From the cell containing the given text, extract its center point as [x, y] coordinate. 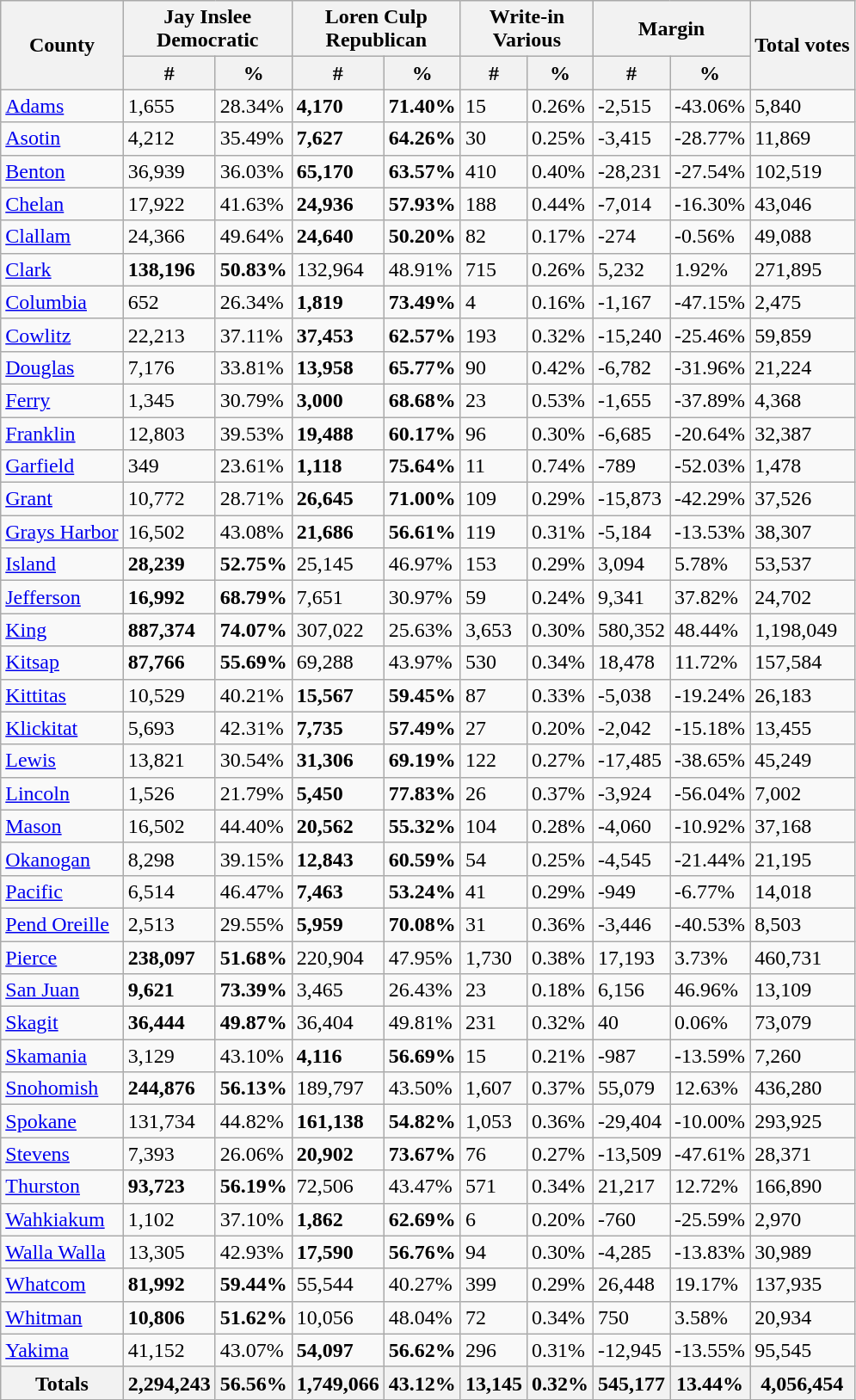
307,022 [337, 630]
Spokane [62, 1121]
49,088 [803, 237]
72,506 [337, 1187]
43,046 [803, 204]
0.06% [711, 1023]
1,118 [337, 466]
12,803 [169, 433]
36.03% [253, 171]
1,526 [169, 793]
1,102 [169, 1219]
-10.00% [711, 1121]
38,307 [803, 532]
24,366 [169, 237]
69,288 [337, 663]
21,195 [803, 859]
35.49% [253, 139]
43.07% [253, 1350]
-4,285 [631, 1252]
39.15% [253, 859]
28.34% [253, 106]
40.27% [422, 1285]
56.69% [422, 1056]
81,992 [169, 1285]
76 [494, 1154]
7,627 [337, 139]
44.40% [253, 826]
-13,509 [631, 1154]
2,294,243 [169, 1383]
Loren CulpRepublican [376, 29]
-789 [631, 466]
28,239 [169, 564]
Margin [671, 29]
109 [494, 499]
Whitman [62, 1317]
14,018 [803, 891]
571 [494, 1187]
55,544 [337, 1285]
-3,415 [631, 139]
10,806 [169, 1317]
57.49% [422, 728]
-52.03% [711, 466]
73.49% [422, 302]
545,177 [631, 1383]
0.28% [559, 826]
Stevens [62, 1154]
43.10% [253, 1056]
0.16% [559, 302]
22,213 [169, 335]
102,519 [803, 171]
11.72% [711, 663]
271,895 [803, 269]
1,730 [494, 958]
0.18% [559, 990]
0.44% [559, 204]
-16.30% [711, 204]
26.06% [253, 1154]
49.81% [422, 1023]
41 [494, 891]
-10.92% [711, 826]
Okanogan [62, 859]
Chelan [62, 204]
Yakima [62, 1350]
13,109 [803, 990]
46.96% [711, 990]
24,702 [803, 597]
138,196 [169, 269]
Jay InsleeDemocratic [207, 29]
189,797 [337, 1089]
King [62, 630]
0.33% [559, 695]
31 [494, 924]
51.62% [253, 1317]
59,859 [803, 335]
-21.44% [711, 859]
21,224 [803, 367]
-19.24% [711, 695]
12.72% [711, 1187]
Snohomish [62, 1089]
56.76% [422, 1252]
3,465 [337, 990]
26.43% [422, 990]
13,145 [494, 1383]
Total votes [803, 45]
County [62, 45]
530 [494, 663]
Clark [62, 269]
-4,060 [631, 826]
55.69% [253, 663]
-20.64% [711, 433]
59.44% [253, 1285]
104 [494, 826]
33.81% [253, 367]
6,156 [631, 990]
-31.96% [711, 367]
60.17% [422, 433]
-760 [631, 1219]
238,097 [169, 958]
-6,782 [631, 367]
Lewis [62, 761]
20,562 [337, 826]
0.42% [559, 367]
73,079 [803, 1023]
26,645 [337, 499]
-15,873 [631, 499]
17,922 [169, 204]
San Juan [62, 990]
3,653 [494, 630]
-7,014 [631, 204]
161,138 [337, 1121]
20,934 [803, 1317]
188 [494, 204]
21,686 [337, 532]
-274 [631, 237]
-5,038 [631, 695]
11,869 [803, 139]
20,902 [337, 1154]
68.79% [253, 597]
-3,446 [631, 924]
42.93% [253, 1252]
Franklin [62, 433]
7,463 [337, 891]
49.64% [253, 237]
71.00% [422, 499]
-38.65% [711, 761]
43.47% [422, 1187]
26,183 [803, 695]
37.82% [711, 597]
23.61% [253, 466]
0.74% [559, 466]
Mason [62, 826]
65.77% [422, 367]
-25.59% [711, 1219]
31,306 [337, 761]
9,341 [631, 597]
-12,945 [631, 1350]
25,145 [337, 564]
-42.29% [711, 499]
53,537 [803, 564]
41.63% [253, 204]
7,735 [337, 728]
-29,404 [631, 1121]
6 [494, 1219]
28.71% [253, 499]
Pend Oreille [62, 924]
36,404 [337, 1023]
94 [494, 1252]
-6,685 [631, 433]
53.24% [422, 891]
56.13% [253, 1089]
12,843 [337, 859]
25.63% [422, 630]
30 [494, 139]
-28.77% [711, 139]
30.54% [253, 761]
1,607 [494, 1089]
51.68% [253, 958]
3.73% [711, 958]
Wahkiakum [62, 1219]
Skamania [62, 1056]
-0.56% [711, 237]
71.40% [422, 106]
4,056,454 [803, 1383]
16,992 [169, 597]
137,935 [803, 1285]
56.61% [422, 532]
62.57% [422, 335]
57.93% [422, 204]
Douglas [62, 367]
26,448 [631, 1285]
21,217 [631, 1187]
Columbia [62, 302]
-37.89% [711, 400]
Skagit [62, 1023]
59 [494, 597]
30.79% [253, 400]
13,455 [803, 728]
62.69% [422, 1219]
52.75% [253, 564]
9,621 [169, 990]
40.21% [253, 695]
-17,485 [631, 761]
Benton [62, 171]
30.97% [422, 597]
42.31% [253, 728]
3,000 [337, 400]
73.67% [422, 1154]
10,772 [169, 499]
1,478 [803, 466]
157,584 [803, 663]
1,053 [494, 1121]
-15,240 [631, 335]
132,964 [337, 269]
15,567 [337, 695]
5,959 [337, 924]
26.34% [253, 302]
87 [494, 695]
-2,515 [631, 106]
3.58% [711, 1317]
1,749,066 [337, 1383]
39.53% [253, 433]
1,198,049 [803, 630]
95,545 [803, 1350]
-1,167 [631, 302]
293,925 [803, 1121]
1.92% [711, 269]
0.40% [559, 171]
54.82% [422, 1121]
166,890 [803, 1187]
460,731 [803, 958]
Pacific [62, 891]
18,478 [631, 663]
1,819 [337, 302]
887,374 [169, 630]
7,651 [337, 597]
44.82% [253, 1121]
-43.06% [711, 106]
45,249 [803, 761]
54 [494, 859]
5.78% [711, 564]
56.19% [253, 1187]
74.07% [253, 630]
43.97% [422, 663]
37,168 [803, 826]
Lincoln [62, 793]
244,876 [169, 1089]
Island [62, 564]
36,444 [169, 1023]
93,723 [169, 1187]
7,260 [803, 1056]
64.26% [422, 139]
43.08% [253, 532]
43.50% [422, 1089]
231 [494, 1023]
Ferry [62, 400]
26 [494, 793]
436,280 [803, 1089]
-987 [631, 1056]
131,734 [169, 1121]
Whatcom [62, 1285]
2,475 [803, 302]
8,503 [803, 924]
5,693 [169, 728]
-2,042 [631, 728]
-13.53% [711, 532]
349 [169, 466]
0.24% [559, 597]
90 [494, 367]
65,170 [337, 171]
7,002 [803, 793]
48.91% [422, 269]
3,129 [169, 1056]
-1,655 [631, 400]
70.08% [422, 924]
0.17% [559, 237]
7,393 [169, 1154]
6,514 [169, 891]
Grant [62, 499]
0.38% [559, 958]
1,655 [169, 106]
Klickitat [62, 728]
17,590 [337, 1252]
50.20% [422, 237]
17,193 [631, 958]
750 [631, 1317]
37.11% [253, 335]
43.12% [422, 1383]
153 [494, 564]
19,488 [337, 433]
-47.15% [711, 302]
55.32% [422, 826]
69.19% [422, 761]
13.44% [711, 1383]
4,368 [803, 400]
41,152 [169, 1350]
36,939 [169, 171]
48.04% [422, 1317]
13,958 [337, 367]
63.57% [422, 171]
4,116 [337, 1056]
Write-inVarious [527, 29]
30,989 [803, 1252]
Thurston [62, 1187]
1,862 [337, 1219]
399 [494, 1285]
296 [494, 1350]
10,056 [337, 1317]
652 [169, 302]
-4,545 [631, 859]
4,170 [337, 106]
Cowlitz [62, 335]
77.83% [422, 793]
72 [494, 1317]
96 [494, 433]
-6.77% [711, 891]
47.95% [422, 958]
49.87% [253, 1023]
37,453 [337, 335]
32,387 [803, 433]
59.45% [422, 695]
-56.04% [711, 793]
82 [494, 237]
11 [494, 466]
410 [494, 171]
7,176 [169, 367]
56.56% [253, 1383]
Totals [62, 1383]
580,352 [631, 630]
Kittitas [62, 695]
10,529 [169, 695]
12.63% [711, 1089]
5,232 [631, 269]
-28,231 [631, 171]
28,371 [803, 1154]
27 [494, 728]
Pierce [62, 958]
2,513 [169, 924]
Adams [62, 106]
119 [494, 532]
Garfield [62, 466]
29.55% [253, 924]
56.62% [422, 1350]
220,904 [337, 958]
2,970 [803, 1219]
Walla Walla [62, 1252]
4 [494, 302]
4,212 [169, 139]
-3,924 [631, 793]
0.53% [559, 400]
-13.55% [711, 1350]
-25.46% [711, 335]
122 [494, 761]
0.21% [559, 1056]
50.83% [253, 269]
37,526 [803, 499]
Grays Harbor [62, 532]
-27.54% [711, 171]
5,450 [337, 793]
73.39% [253, 990]
8,298 [169, 859]
55,079 [631, 1089]
715 [494, 269]
75.64% [422, 466]
-13.59% [711, 1056]
21.79% [253, 793]
48.44% [711, 630]
19.17% [711, 1285]
68.68% [422, 400]
-15.18% [711, 728]
13,821 [169, 761]
Kitsap [62, 663]
13,305 [169, 1252]
3,094 [631, 564]
60.59% [422, 859]
-5,184 [631, 532]
24,640 [337, 237]
5,840 [803, 106]
Clallam [62, 237]
-949 [631, 891]
54,097 [337, 1350]
1,345 [169, 400]
46.47% [253, 891]
-47.61% [711, 1154]
Asotin [62, 139]
193 [494, 335]
24,936 [337, 204]
37.10% [253, 1219]
87,766 [169, 663]
-40.53% [711, 924]
-13.83% [711, 1252]
Jefferson [62, 597]
40 [631, 1023]
46.97% [422, 564]
